Scan for the cell matching the given text and deliver its (X, Y) coordinate at center. 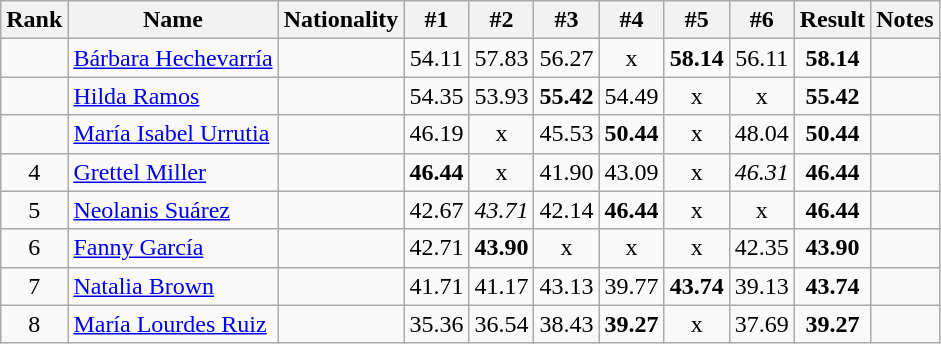
Natalia Brown (173, 286)
54.11 (436, 58)
57.83 (502, 58)
48.04 (762, 134)
46.31 (762, 172)
43.13 (566, 286)
42.71 (436, 248)
45.53 (566, 134)
41.90 (566, 172)
María Isabel Urrutia (173, 134)
43.09 (632, 172)
Rank (34, 20)
María Lourdes Ruiz (173, 324)
8 (34, 324)
Notes (905, 20)
37.69 (762, 324)
7 (34, 286)
Hilda Ramos (173, 96)
#5 (696, 20)
46.19 (436, 134)
39.13 (762, 286)
#2 (502, 20)
42.35 (762, 248)
35.36 (436, 324)
#4 (632, 20)
43.71 (502, 210)
6 (34, 248)
Name (173, 20)
Bárbara Hechevarría (173, 58)
42.14 (566, 210)
4 (34, 172)
56.27 (566, 58)
Nationality (341, 20)
#6 (762, 20)
Grettel Miller (173, 172)
38.43 (566, 324)
Neolanis Suárez (173, 210)
5 (34, 210)
#3 (566, 20)
39.77 (632, 286)
53.93 (502, 96)
54.35 (436, 96)
#1 (436, 20)
Result (832, 20)
41.71 (436, 286)
54.49 (632, 96)
56.11 (762, 58)
36.54 (502, 324)
42.67 (436, 210)
Fanny García (173, 248)
41.17 (502, 286)
